Determine the [X, Y] coordinate at the center of the cell enclosing the given text.  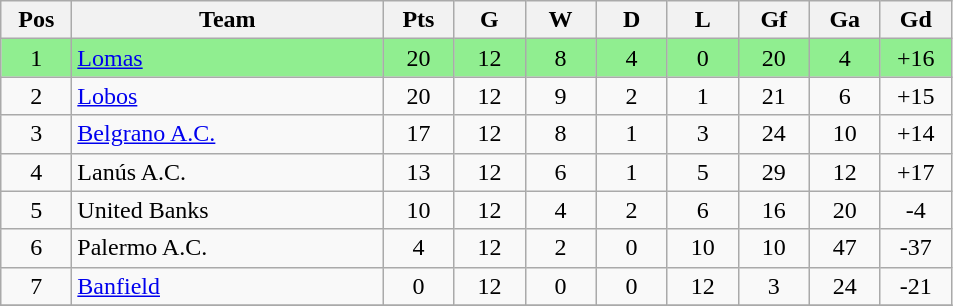
13 [418, 172]
Lanús A.C. [228, 172]
+15 [916, 96]
W [560, 20]
Ga [844, 20]
Lomas [228, 58]
Gf [774, 20]
+16 [916, 58]
+14 [916, 134]
-4 [916, 210]
47 [844, 248]
7 [36, 286]
-21 [916, 286]
Team [228, 20]
Lobos [228, 96]
G [490, 20]
21 [774, 96]
Palermo A.C. [228, 248]
+17 [916, 172]
17 [418, 134]
-37 [916, 248]
L [702, 20]
9 [560, 96]
D [632, 20]
Gd [916, 20]
Pts [418, 20]
Banfield [228, 286]
United Banks [228, 210]
16 [774, 210]
29 [774, 172]
Belgrano A.C. [228, 134]
Pos [36, 20]
